Scan for the cell matching the given text and deliver its [X, Y] coordinate at center. 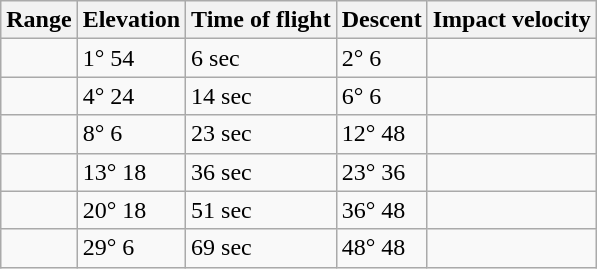
13° 18 [131, 172]
36° 48 [382, 210]
23° 36 [382, 172]
48° 48 [382, 248]
20° 18 [131, 210]
Range [39, 20]
69 sec [262, 248]
6 sec [262, 58]
12° 48 [382, 134]
Elevation [131, 20]
36 sec [262, 172]
14 sec [262, 96]
1° 54 [131, 58]
8° 6 [131, 134]
2° 6 [382, 58]
Time of flight [262, 20]
51 sec [262, 210]
6° 6 [382, 96]
29° 6 [131, 248]
23 sec [262, 134]
4° 24 [131, 96]
Descent [382, 20]
Impact velocity [512, 20]
